Provide the [x, y] coordinate of the cell's center where the given text is located.  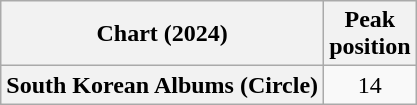
Chart (2024) [162, 34]
Peakposition [370, 34]
14 [370, 85]
South Korean Albums (Circle) [162, 85]
